Locate the cell with the specified text and output its [x, y] center coordinate. 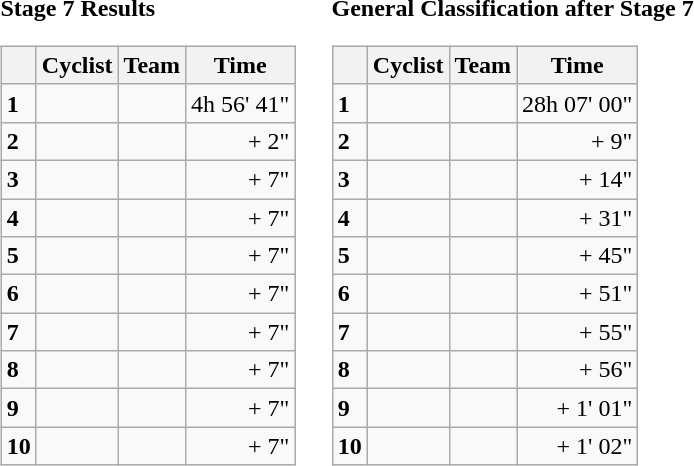
+ 1' 02" [578, 446]
28h 07' 00" [578, 103]
+ 55" [578, 332]
+ 31" [578, 217]
+ 51" [578, 294]
+ 9" [578, 141]
+ 14" [578, 179]
+ 56" [578, 370]
+ 45" [578, 256]
4h 56' 41" [240, 103]
+ 2" [240, 141]
+ 1' 01" [578, 408]
